Search for the cell housing the specified text and yield its (X, Y) center coordinate. 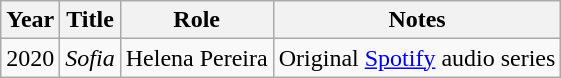
2020 (30, 58)
Helena Pereira (196, 58)
Notes (417, 20)
Sofia (90, 58)
Year (30, 20)
Original Spotify audio series (417, 58)
Title (90, 20)
Role (196, 20)
